Pinpoint the cell where the given text exists, returning its [X, Y] midpoint coordinate. 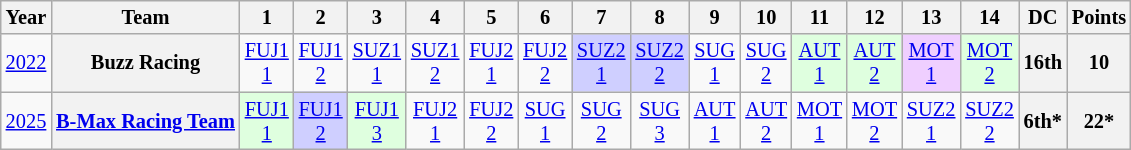
22* [1099, 121]
SUZ12 [435, 63]
4 [435, 17]
SUG3 [659, 121]
2022 [26, 63]
2025 [26, 121]
Buzz Racing [146, 63]
16th [1043, 63]
Year [26, 17]
6th* [1043, 121]
12 [874, 17]
11 [820, 17]
1 [267, 17]
9 [715, 17]
6 [545, 17]
13 [931, 17]
FUJ13 [377, 121]
14 [989, 17]
Team [146, 17]
Points [1099, 17]
DC [1043, 17]
5 [491, 17]
SUZ11 [377, 63]
B-Max Racing Team [146, 121]
2 [321, 17]
3 [377, 17]
7 [601, 17]
8 [659, 17]
